Find where the given text appears and provide that cell's center as [x, y] coordinate. 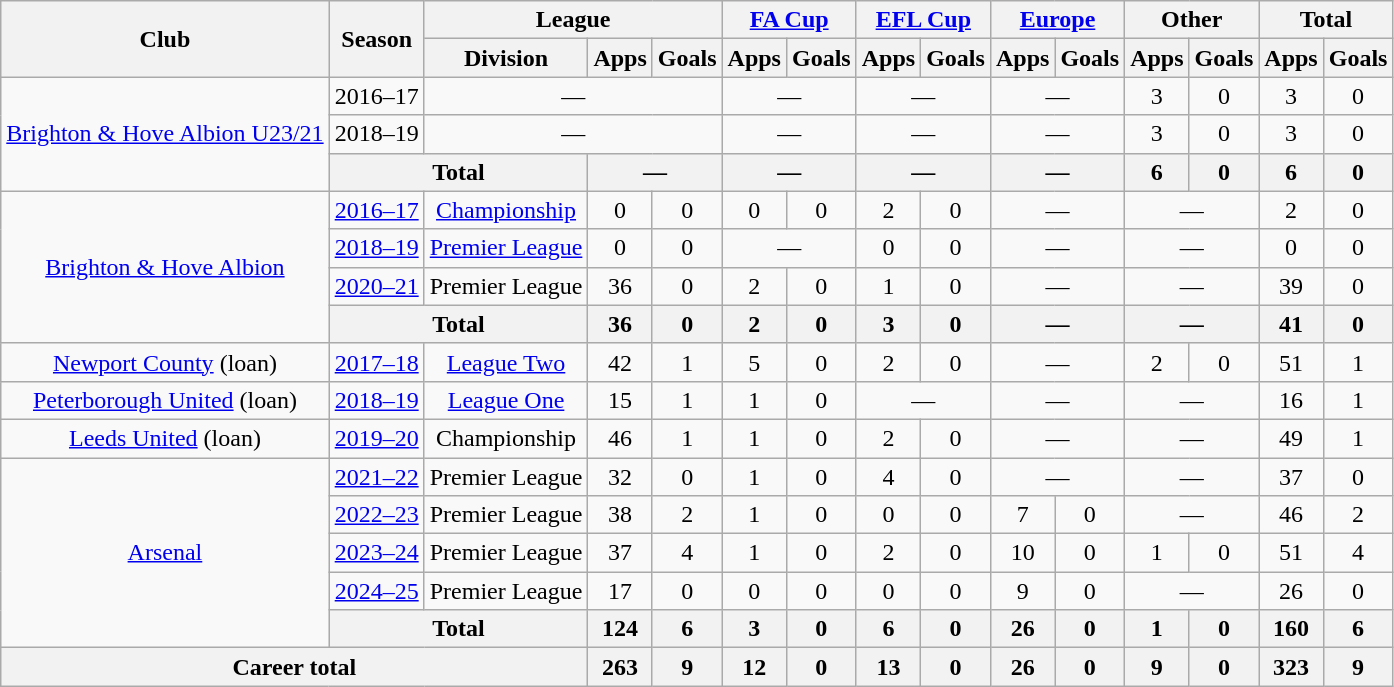
38 [620, 515]
League One [506, 400]
League [573, 20]
42 [620, 362]
323 [1291, 667]
16 [1291, 400]
7 [1022, 515]
Career total [294, 667]
Europe [1057, 20]
Peterborough United (loan) [165, 400]
12 [754, 667]
5 [754, 362]
Brighton & Hove Albion U23/21 [165, 134]
263 [620, 667]
32 [620, 477]
Arsenal [165, 553]
Other [1192, 20]
49 [1291, 438]
Newport County (loan) [165, 362]
160 [1291, 629]
Brighton & Hove Albion [165, 267]
2019–20 [376, 438]
Division [506, 58]
10 [1022, 553]
2017–18 [376, 362]
EFL Cup [923, 20]
2022–23 [376, 515]
Season [376, 39]
13 [888, 667]
Leeds United (loan) [165, 438]
2023–24 [376, 553]
Club [165, 39]
15 [620, 400]
39 [1291, 286]
2021–22 [376, 477]
2024–25 [376, 591]
2020–21 [376, 286]
41 [1291, 324]
League Two [506, 362]
124 [620, 629]
17 [620, 591]
FA Cup [789, 20]
